From the cell containing the given text, extract its center point as (X, Y) coordinate. 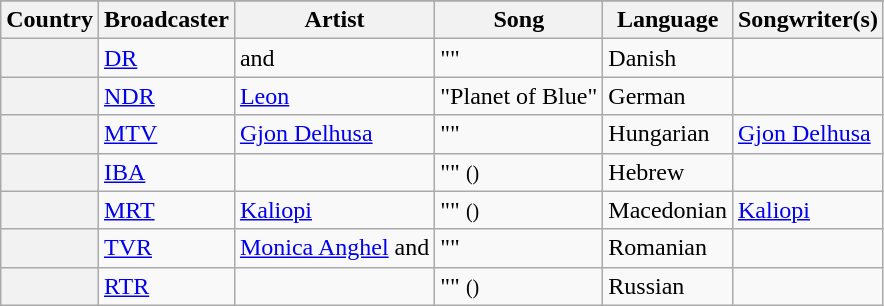
Country (50, 20)
RTR (166, 286)
Leon (334, 96)
Songwriter(s) (808, 20)
MTV (166, 134)
Artist (334, 20)
Hungarian (668, 134)
Danish (668, 58)
MRT (166, 210)
Hebrew (668, 172)
Russian (668, 286)
Song (519, 20)
IBA (166, 172)
TVR (166, 248)
DR (166, 58)
NDR (166, 96)
Language (668, 20)
"Planet of Blue" (519, 96)
Monica Anghel and (334, 248)
and (334, 58)
German (668, 96)
Romanian (668, 248)
Broadcaster (166, 20)
Macedonian (668, 210)
